Search for the cell housing the specified text and yield its (X, Y) center coordinate. 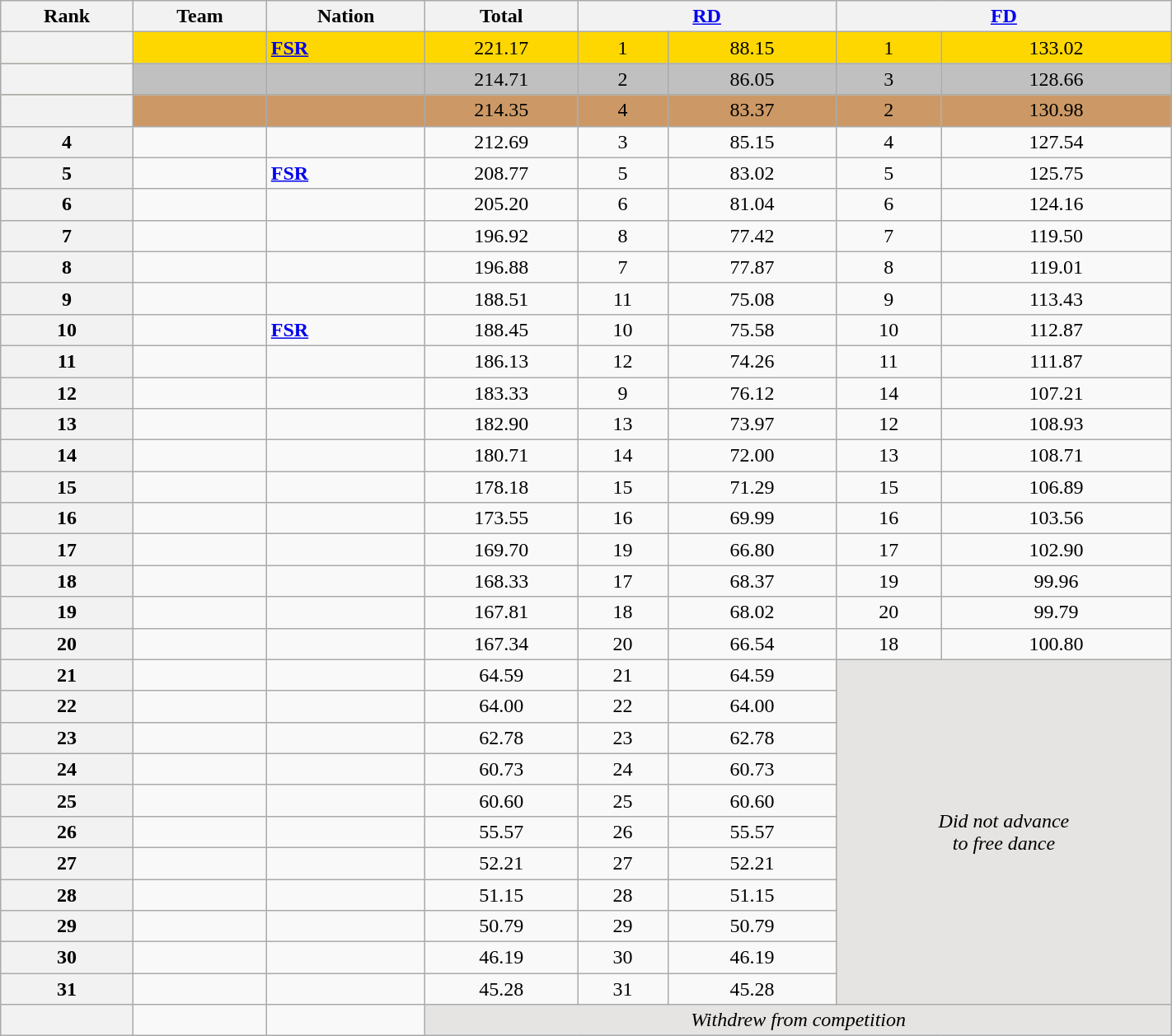
75.08 (752, 298)
FD (1004, 16)
71.29 (752, 487)
81.04 (752, 204)
77.42 (752, 236)
103.56 (1057, 518)
75.58 (752, 330)
Rank (68, 16)
119.50 (1057, 236)
214.35 (501, 110)
108.93 (1057, 424)
88.15 (752, 48)
124.16 (1057, 204)
76.12 (752, 393)
86.05 (752, 79)
108.71 (1057, 456)
111.87 (1057, 361)
113.43 (1057, 298)
66.54 (752, 644)
85.15 (752, 142)
68.02 (752, 612)
196.92 (501, 236)
188.51 (501, 298)
66.80 (752, 550)
178.18 (501, 487)
Withdrew from competition (798, 1020)
119.01 (1057, 267)
107.21 (1057, 393)
102.90 (1057, 550)
72.00 (752, 456)
Total (501, 16)
186.13 (501, 361)
167.81 (501, 612)
130.98 (1057, 110)
208.77 (501, 173)
Did not advanceto free dance (1004, 832)
188.45 (501, 330)
182.90 (501, 424)
169.70 (501, 550)
68.37 (752, 581)
83.02 (752, 173)
214.71 (501, 79)
Nation (346, 16)
125.75 (1057, 173)
180.71 (501, 456)
173.55 (501, 518)
128.66 (1057, 79)
99.96 (1057, 581)
100.80 (1057, 644)
133.02 (1057, 48)
106.89 (1057, 487)
77.87 (752, 267)
212.69 (501, 142)
221.17 (501, 48)
RD (707, 16)
99.79 (1057, 612)
183.33 (501, 393)
168.33 (501, 581)
127.54 (1057, 142)
69.99 (752, 518)
167.34 (501, 644)
74.26 (752, 361)
83.37 (752, 110)
196.88 (501, 267)
Team (200, 16)
73.97 (752, 424)
112.87 (1057, 330)
205.20 (501, 204)
